Return the (X, Y) coordinate for the center point of the cell that contains the specified text.  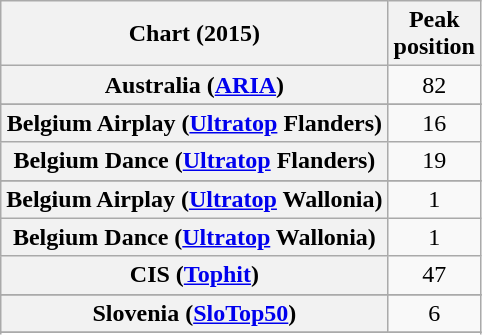
CIS (Tophit) (194, 275)
16 (434, 123)
Belgium Airplay (Ultratop Wallonia) (194, 199)
47 (434, 275)
Belgium Airplay (Ultratop Flanders) (194, 123)
Belgium Dance (Ultratop Flanders) (194, 161)
Slovenia (SloTop50) (194, 313)
19 (434, 161)
Australia (ARIA) (194, 85)
82 (434, 85)
6 (434, 313)
Belgium Dance (Ultratop Wallonia) (194, 237)
Peakposition (434, 34)
Chart (2015) (194, 34)
